Capture the cell that displays the provided text and extract its (X, Y) central coordinate. 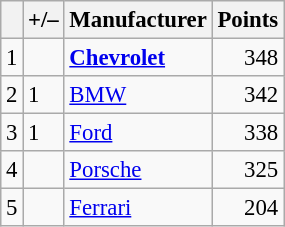
325 (248, 170)
5 (12, 208)
Porsche (138, 170)
Ferrari (138, 208)
Points (248, 20)
204 (248, 208)
2 (12, 95)
+/– (44, 20)
342 (248, 95)
4 (12, 170)
338 (248, 133)
BMW (138, 95)
3 (12, 133)
Ford (138, 133)
348 (248, 58)
Manufacturer (138, 20)
Chevrolet (138, 58)
